Provide the [X, Y] coordinate of the cell's center where the given text is located.  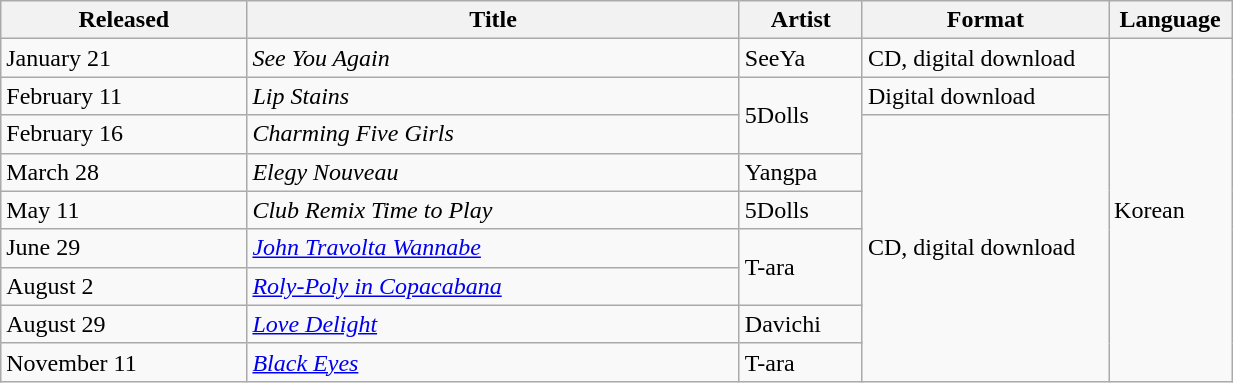
Digital download [985, 96]
Elegy Nouveau [493, 172]
Korean [1170, 210]
See You Again [493, 58]
March 28 [124, 172]
January 21 [124, 58]
February 11 [124, 96]
Charming Five Girls [493, 134]
Davichi [800, 324]
Format [985, 20]
Love Delight [493, 324]
June 29 [124, 248]
Language [1170, 20]
Roly-Poly in Copacabana [493, 286]
November 11 [124, 362]
August 29 [124, 324]
Black Eyes [493, 362]
May 11 [124, 210]
John Travolta Wannabe [493, 248]
SeeYa [800, 58]
February 16 [124, 134]
Yangpa [800, 172]
Title [493, 20]
Lip Stains [493, 96]
August 2 [124, 286]
Club Remix Time to Play [493, 210]
Artist [800, 20]
Released [124, 20]
